For the text-containing cell, return its midpoint in [X, Y] coordinate format. 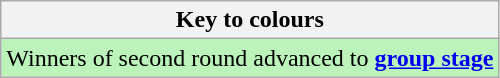
Winners of second round advanced to group stage [250, 58]
Key to colours [250, 20]
